Extract the (X, Y) coordinate from the center of the cell holding the provided text.  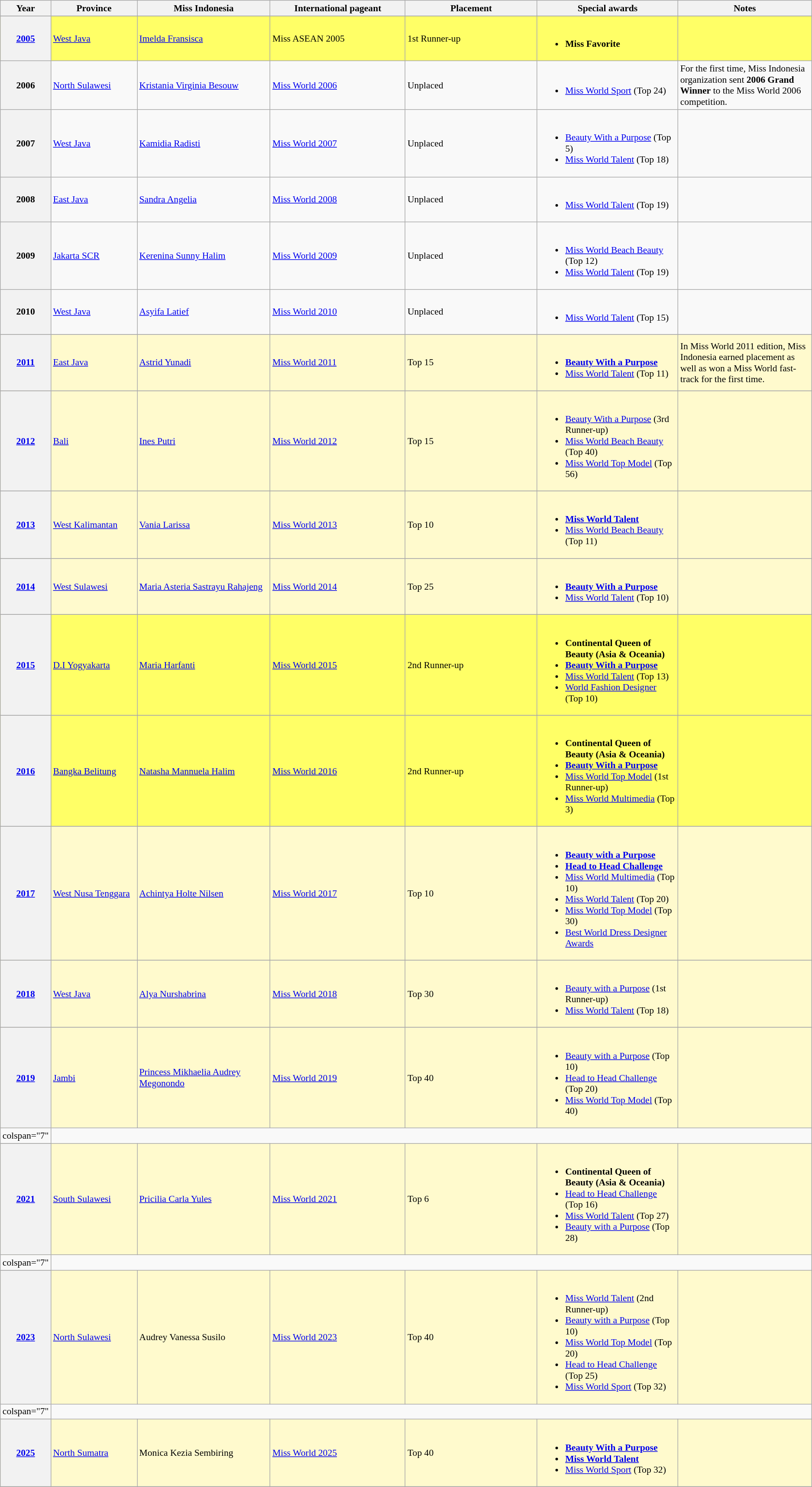
Miss World 2023 (338, 1337)
Beauty With a Purpose (3rd Runner-up)Miss World Beach Beauty (Top 40)Miss World Top Model (Top 56) (608, 441)
Continental Queen of Beauty (Asia & Oceania)Head to Head Challenge (Top 16)Miss World Talent (Top 27)Beauty with a Purpose (Top 28) (608, 1199)
Miss World 2018 (338, 994)
Miss ASEAN 2005 (338, 39)
Miss World Sport (Top 24) (608, 85)
North Sumatra (94, 1453)
2008 (26, 199)
Monica Kezia Sembiring (204, 1453)
Natasha Mannuela Halim (204, 771)
Miss World Talent (Top 19) (608, 199)
Top 6 (471, 1199)
2011 (26, 363)
2013 (26, 525)
Miss World 2013 (338, 525)
Miss World 2011 (338, 363)
Miss World Talent (Top 15) (608, 312)
Astrid Yunadi (204, 363)
Miss World 2014 (338, 587)
International pageant (338, 8)
Miss World Talent (2nd Runner-up)Beauty with a Purpose (Top 10)Miss World Top Model (Top 20)Head to Head Challenge (Top 25)Miss World Sport (Top 32) (608, 1337)
Continental Queen of Beauty (Asia & Oceania)Beauty With a PurposeMiss World Talent (Top 13)World Fashion Designer (Top 10) (608, 665)
Miss World 2017 (338, 893)
Beauty With a PurposeMiss World Talent (Top 11) (608, 363)
Miss World 2019 (338, 1078)
Miss World 2007 (338, 143)
Bali (94, 441)
Beauty With a Purpose (Top 5)Miss World Talent (Top 18) (608, 143)
2019 (26, 1078)
Kristania Virginia Besouw (204, 85)
West Nusa Tenggara (94, 893)
Beauty With a PurposeMiss World TalentMiss World Sport (Top 32) (608, 1453)
2023 (26, 1337)
Maria Harfanti (204, 665)
Sandra Angelia (204, 199)
Year (26, 8)
Bangka Belitung (94, 771)
Placement (471, 8)
Miss World 2006 (338, 85)
Jambi (94, 1078)
Miss World 2012 (338, 441)
Imelda Fransisca (204, 39)
D.I Yogyakarta (94, 665)
2018 (26, 994)
2016 (26, 771)
Kamidia Radisti (204, 143)
Top 25 (471, 587)
Ines Putri (204, 441)
2021 (26, 1199)
Miss World TalentMiss World Beach Beauty (Top 11) (608, 525)
Province (94, 8)
Beauty With a PurposeMiss World Talent (Top 10) (608, 587)
Audrey Vanessa Susilo (204, 1337)
2012 (26, 441)
1st Runner-up (471, 39)
2006 (26, 85)
Miss World 2025 (338, 1453)
2009 (26, 256)
Princess Mikhaelia Audrey Megonondo (204, 1078)
Alya Nurshabrina (204, 994)
Pricilia Carla Yules (204, 1199)
Beauty with a Purpose (1st Runner-up)Miss World Talent (Top 18) (608, 994)
Miss Indonesia (204, 8)
Miss World 2021 (338, 1199)
Kerenina Sunny Halim (204, 256)
Miss World 2010 (338, 312)
Vania Larissa (204, 525)
2015 (26, 665)
South Sulawesi (94, 1199)
2017 (26, 893)
Special awards (608, 8)
Top 30 (471, 994)
West Sulawesi (94, 587)
Miss World Beach Beauty (Top 12)Miss World Talent (Top 19) (608, 256)
Jakarta SCR (94, 256)
West Kalimantan (94, 525)
2007 (26, 143)
2010 (26, 312)
Beauty with a Purpose (Top 10)Head to Head Challenge (Top 20)Miss World Top Model (Top 40) (608, 1078)
Miss World 2009 (338, 256)
Maria Asteria Sastrayu Rahajeng (204, 587)
2025 (26, 1453)
Asyifa Latief (204, 312)
Achintya Holte Nilsen (204, 893)
2005 (26, 39)
Miss World 2016 (338, 771)
Miss Favorite (608, 39)
2014 (26, 587)
Notes (745, 8)
For the first time, Miss Indonesia organization sent 2006 Grand Winner to the Miss World 2006 competition. (745, 85)
Miss World 2015 (338, 665)
In Miss World 2011 edition, Miss Indonesia earned placement as well as won a Miss World fast-track for the first time. (745, 363)
Continental Queen of Beauty (Asia & Oceania)Beauty With a PurposeMiss World Top Model (1st Runner-up)Miss World Multimedia (Top 3) (608, 771)
Miss World 2008 (338, 199)
